Provide the [x, y] coordinate of the cell's center where the given text is located.  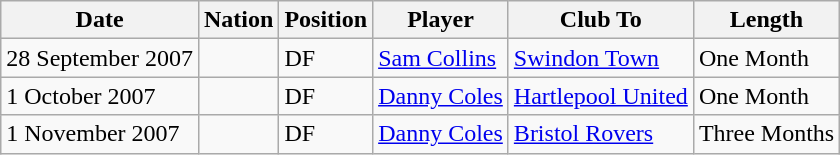
Swindon Town [600, 58]
Bristol Rovers [600, 134]
Player [441, 20]
Position [326, 20]
Three Months [766, 134]
Nation [238, 20]
Sam Collins [441, 58]
Hartlepool United [600, 96]
Club To [600, 20]
28 September 2007 [100, 58]
Date [100, 20]
1 October 2007 [100, 96]
1 November 2007 [100, 134]
Length [766, 20]
